Pinpoint the cell where the given text exists, returning its (X, Y) midpoint coordinate. 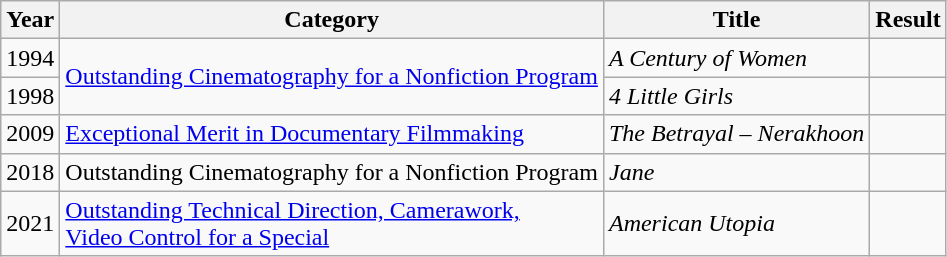
American Utopia (736, 224)
Category (332, 20)
Result (908, 20)
Exceptional Merit in Documentary Filmmaking (332, 134)
2018 (30, 172)
2021 (30, 224)
The Betrayal – Nerakhoon (736, 134)
Title (736, 20)
Year (30, 20)
1994 (30, 58)
Outstanding Technical Direction, Camerawork,Video Control for a Special (332, 224)
1998 (30, 96)
2009 (30, 134)
A Century of Women (736, 58)
4 Little Girls (736, 96)
Jane (736, 172)
